Find where the given text appears and provide that cell's center as (x, y) coordinate. 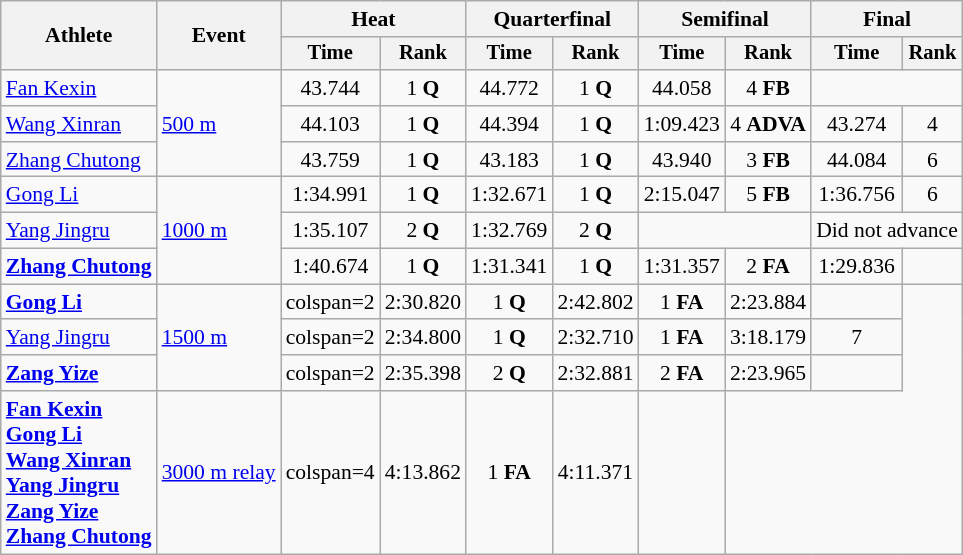
2:23.884 (768, 302)
1:32.769 (509, 231)
1500 m (219, 338)
1:32.671 (509, 195)
1:09.423 (682, 124)
1:35.107 (330, 231)
4:13.862 (423, 472)
5 FB (768, 195)
2:42.802 (595, 302)
4 ADVA (768, 124)
1:34.991 (330, 195)
2:30.820 (423, 302)
Quarterfinal (552, 19)
Semifinal (726, 19)
Heat (374, 19)
43.759 (330, 160)
colspan=4 (330, 472)
4 FB (768, 88)
1:31.341 (509, 267)
44.394 (509, 124)
2:15.047 (682, 195)
43.940 (682, 160)
7 (856, 338)
Wang Xinran (79, 124)
2:35.398 (423, 373)
2:23.965 (768, 373)
43.183 (509, 160)
4 (932, 124)
44.772 (509, 88)
43.274 (856, 124)
44.058 (682, 88)
3 FB (768, 160)
1:31.357 (682, 267)
Final (887, 19)
1:36.756 (856, 195)
Zang Yize (79, 373)
500 m (219, 124)
Event (219, 36)
Athlete (79, 36)
2:32.881 (595, 373)
44.103 (330, 124)
Fan Kexin (79, 88)
1:40.674 (330, 267)
1000 m (219, 230)
44.084 (856, 160)
3000 m relay (219, 472)
1:29.836 (856, 267)
Fan KexinGong LiWang XinranYang JingruZang YizeZhang Chutong (79, 472)
4:11.371 (595, 472)
2:34.800 (423, 338)
3:18.179 (768, 338)
Did not advance (887, 231)
43.744 (330, 88)
2:32.710 (595, 338)
